Locate the cell with the specified text and output its (X, Y) center coordinate. 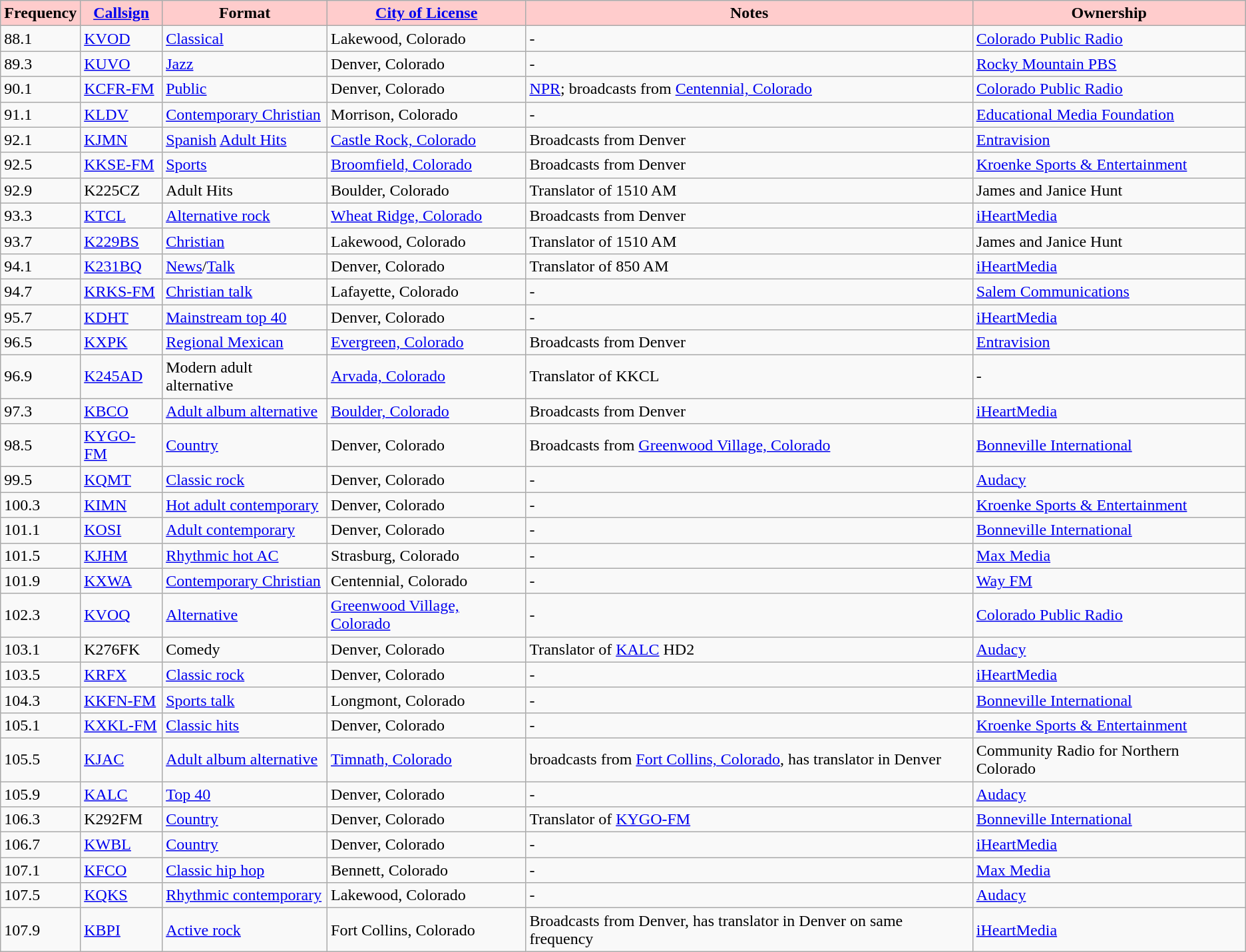
Sports (245, 165)
93.7 (41, 241)
Public (245, 89)
102.3 (41, 615)
101.5 (41, 555)
Comedy (245, 649)
KQKS (121, 895)
KKFN-FM (121, 700)
KJAC (121, 760)
105.9 (41, 794)
KKSE-FM (121, 165)
94.7 (41, 291)
KYGO-FM (121, 446)
K245AD (121, 377)
KTCL (121, 216)
Classic hip hop (245, 870)
Fort Collins, Colorado (427, 930)
Evergreen, Colorado (427, 343)
92.1 (41, 140)
99.5 (41, 480)
Salem Communications (1109, 291)
KXWA (121, 581)
Spanish Adult Hits (245, 140)
Way FM (1109, 581)
City of License (427, 13)
Centennial, Colorado (427, 581)
Community Radio for Northern Colorado (1109, 760)
107.9 (41, 930)
Format (245, 13)
Alternative rock (245, 216)
Modern adult alternative (245, 377)
Christian (245, 241)
Timnath, Colorado (427, 760)
104.3 (41, 700)
Bennett, Colorado (427, 870)
106.3 (41, 820)
Notes (749, 13)
Morrison, Colorado (427, 114)
Broadcasts from Greenwood Village, Colorado (749, 446)
Translator of 850 AM (749, 266)
Top 40 (245, 794)
92.9 (41, 190)
KDHT (121, 317)
KFCO (121, 870)
106.7 (41, 845)
KBCO (121, 411)
Regional Mexican (245, 343)
KLDV (121, 114)
Translator of KYGO-FM (749, 820)
Castle Rock, Colorado (427, 140)
107.5 (41, 895)
95.7 (41, 317)
K229BS (121, 241)
92.5 (41, 165)
Adult contemporary (245, 530)
K276FK (121, 649)
Educational Media Foundation (1109, 114)
93.3 (41, 216)
Frequency (41, 13)
Lafayette, Colorado (427, 291)
KUVO (121, 64)
Classic hits (245, 725)
NPR; broadcasts from Centennial, Colorado (749, 89)
KRKS-FM (121, 291)
Jazz (245, 64)
Active rock (245, 930)
Mainstream top 40 (245, 317)
News/Talk (245, 266)
KJHM (121, 555)
107.1 (41, 870)
KJMN (121, 140)
Alternative (245, 615)
Arvada, Colorado (427, 377)
97.3 (41, 411)
103.5 (41, 675)
broadcasts from Fort Collins, Colorado, has translator in Denver (749, 760)
96.9 (41, 377)
Broomfield, Colorado (427, 165)
Greenwood Village, Colorado (427, 615)
88.1 (41, 39)
Classical (245, 39)
KXKL-FM (121, 725)
KOSI (121, 530)
Broadcasts from Denver, has translator in Denver on same frequency (749, 930)
89.3 (41, 64)
Rocky Mountain PBS (1109, 64)
KVOD (121, 39)
KBPI (121, 930)
101.9 (41, 581)
KXPK (121, 343)
Hot adult contemporary (245, 505)
91.1 (41, 114)
96.5 (41, 343)
90.1 (41, 89)
KALC (121, 794)
K225CZ (121, 190)
KQMT (121, 480)
Strasburg, Colorado (427, 555)
KWBL (121, 845)
KVOQ (121, 615)
Sports talk (245, 700)
Christian talk (245, 291)
Rhythmic contemporary (245, 895)
100.3 (41, 505)
101.1 (41, 530)
K231BQ (121, 266)
K292FM (121, 820)
Adult Hits (245, 190)
Wheat Ridge, Colorado (427, 216)
103.1 (41, 649)
KIMN (121, 505)
Callsign (121, 13)
Ownership (1109, 13)
KCFR-FM (121, 89)
Rhythmic hot AC (245, 555)
KRFX (121, 675)
Translator of KKCL (749, 377)
Longmont, Colorado (427, 700)
105.5 (41, 760)
105.1 (41, 725)
94.1 (41, 266)
98.5 (41, 446)
Translator of KALC HD2 (749, 649)
